Capture the cell that displays the provided text and extract its (X, Y) central coordinate. 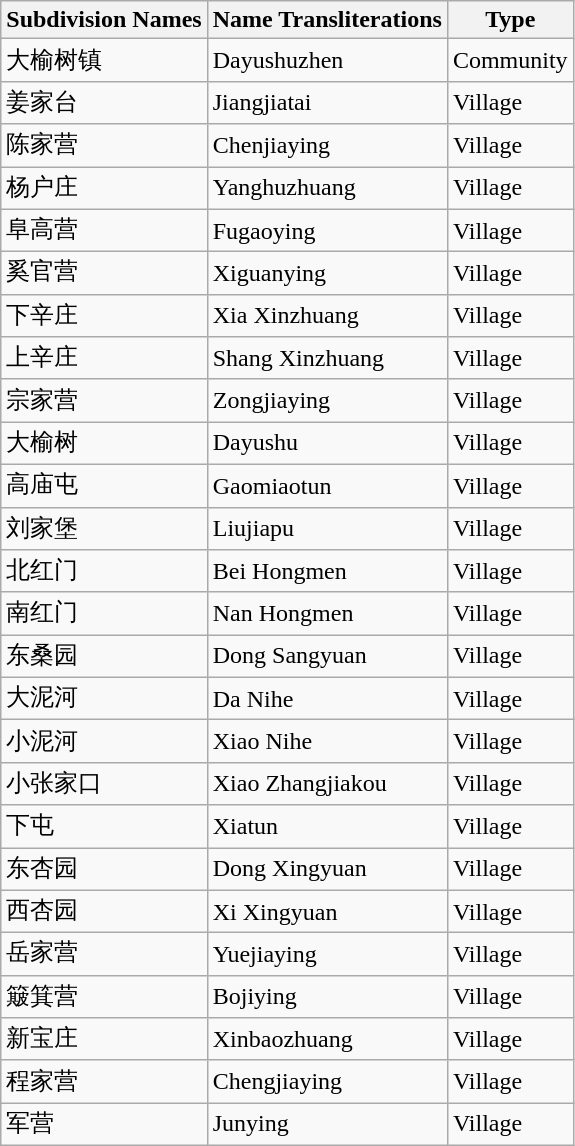
Type (510, 20)
Zongjiaying (327, 400)
Yuejiaying (327, 954)
奚官营 (104, 274)
北红门 (104, 572)
Name Transliterations (327, 20)
Bei Hongmen (327, 572)
Nan Hongmen (327, 614)
上辛庄 (104, 358)
高庙屯 (104, 486)
Yanghuzhuang (327, 188)
Jiangjiatai (327, 102)
Xiatun (327, 826)
阜高营 (104, 230)
西杏园 (104, 912)
Subdivision Names (104, 20)
小张家口 (104, 784)
Gaomiaotun (327, 486)
Chenjiaying (327, 146)
军营 (104, 1124)
Bojiying (327, 996)
Junying (327, 1124)
Liujiapu (327, 528)
下辛庄 (104, 316)
程家营 (104, 1082)
下屯 (104, 826)
东杏园 (104, 870)
刘家堡 (104, 528)
新宝庄 (104, 1040)
簸箕营 (104, 996)
Shang Xinzhuang (327, 358)
大榆树 (104, 444)
大泥河 (104, 698)
姜家台 (104, 102)
南红门 (104, 614)
Dayushu (327, 444)
Community (510, 60)
Chengjiaying (327, 1082)
Dong Xingyuan (327, 870)
杨户庄 (104, 188)
东桑园 (104, 656)
Xinbaozhuang (327, 1040)
Da Nihe (327, 698)
Dong Sangyuan (327, 656)
宗家营 (104, 400)
小泥河 (104, 742)
Fugaoying (327, 230)
Xia Xinzhuang (327, 316)
陈家营 (104, 146)
大榆树镇 (104, 60)
Xiao Zhangjiakou (327, 784)
Xi Xingyuan (327, 912)
Xiao Nihe (327, 742)
Xiguanying (327, 274)
岳家营 (104, 954)
Dayushuzhen (327, 60)
